From the cell containing the given text, extract its center point as (x, y) coordinate. 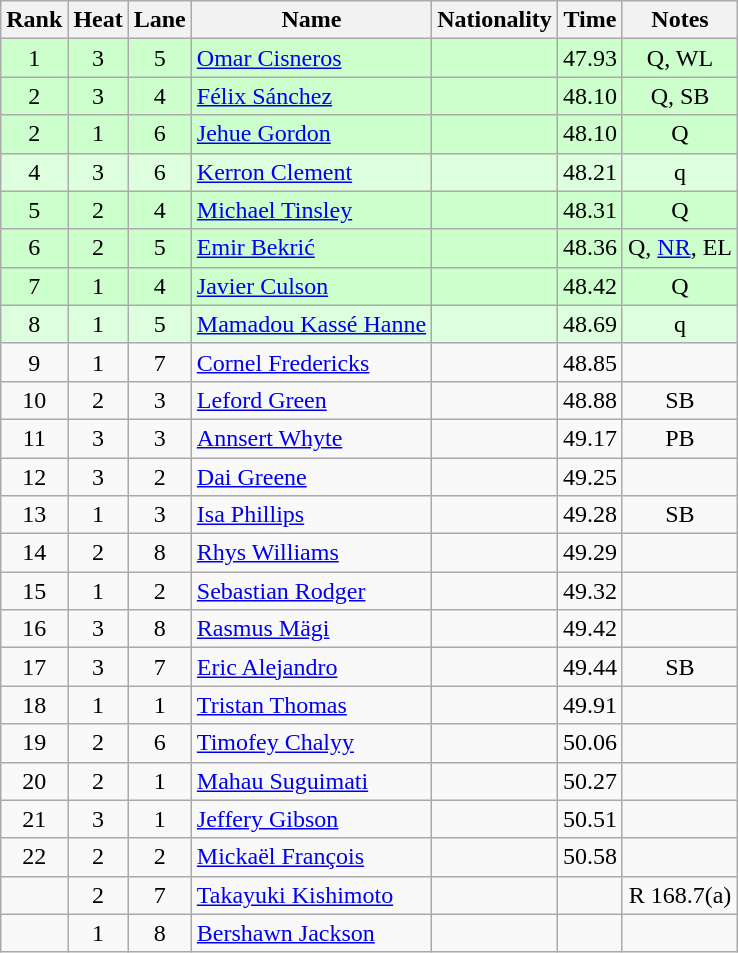
Rhys Williams (311, 553)
16 (34, 629)
Name (311, 20)
Q, WL (680, 58)
Jeffery Gibson (311, 819)
Kerron Clement (311, 172)
22 (34, 857)
19 (34, 743)
Tristan Thomas (311, 705)
49.91 (590, 705)
50.27 (590, 781)
Eric Alejandro (311, 667)
17 (34, 667)
48.36 (590, 248)
Cornel Fredericks (311, 362)
Javier Culson (311, 286)
Lane (160, 20)
49.25 (590, 477)
48.85 (590, 362)
Omar Cisneros (311, 58)
Timofey Chalyy (311, 743)
48.21 (590, 172)
Michael Tinsley (311, 210)
Q, NR, EL (680, 248)
48.31 (590, 210)
Rank (34, 20)
Isa Phillips (311, 515)
Nationality (495, 20)
49.17 (590, 438)
48.88 (590, 400)
11 (34, 438)
Q, SB (680, 96)
PB (680, 438)
21 (34, 819)
Time (590, 20)
14 (34, 553)
Sebastian Rodger (311, 591)
15 (34, 591)
49.32 (590, 591)
49.44 (590, 667)
Heat (98, 20)
20 (34, 781)
Bershawn Jackson (311, 933)
Emir Bekrić (311, 248)
Félix Sánchez (311, 96)
50.58 (590, 857)
9 (34, 362)
49.29 (590, 553)
49.42 (590, 629)
10 (34, 400)
50.51 (590, 819)
12 (34, 477)
48.42 (590, 286)
50.06 (590, 743)
Rasmus Mägi (311, 629)
Dai Greene (311, 477)
Leford Green (311, 400)
Mahau Suguimati (311, 781)
Annsert Whyte (311, 438)
Mickaël François (311, 857)
R 168.7(a) (680, 895)
Mamadou Kassé Hanne (311, 324)
Notes (680, 20)
48.69 (590, 324)
Jehue Gordon (311, 134)
13 (34, 515)
18 (34, 705)
49.28 (590, 515)
Takayuki Kishimoto (311, 895)
47.93 (590, 58)
